Determine the [x, y] coordinate at the center of the cell enclosing the given text.  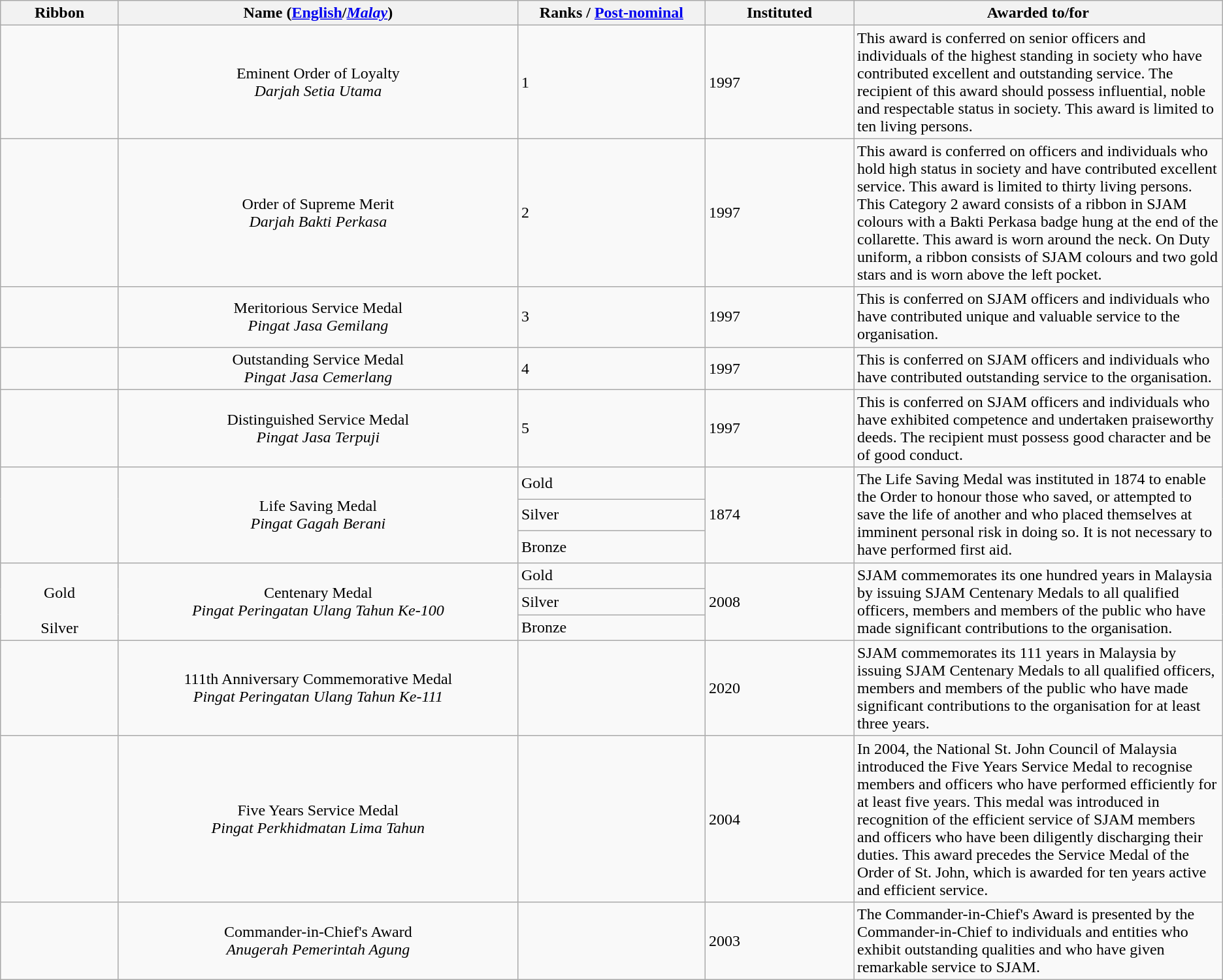
2 [611, 213]
4 [611, 368]
Awarded to/for [1037, 13]
1874 [779, 515]
Meritorious Service MedalPingat Jasa Gemilang [318, 317]
Distinguished Service MedalPingat Jasa Terpuji [318, 429]
Eminent Order of LoyaltyDarjah Setia Utama [318, 82]
3 [611, 317]
This is conferred on SJAM officers and individuals who have contributed outstanding service to the organisation. [1037, 368]
111th Anniversary Commemorative MedalPingat Peringatan Ulang Tahun Ke-111 [318, 688]
Name (English/Malay) [318, 13]
2003 [779, 941]
Five Years Service MedalPingat Perkhidmatan Lima Tahun [318, 819]
Life Saving MedalPingat Gagah Berani [318, 515]
2008 [779, 601]
Centenary MedalPingat Peringatan Ulang Tahun Ke-100 [318, 601]
2020 [779, 688]
2004 [779, 819]
Outstanding Service MedalPingat Jasa Cemerlang [318, 368]
This is conferred on SJAM officers and individuals who have contributed unique and valuable service to the organisation. [1037, 317]
Order of Supreme MeritDarjah Bakti Perkasa [318, 213]
Commander-in-Chief's AwardAnugerah Pemerintah Agung [318, 941]
1 [611, 82]
Gold Silver [60, 601]
5 [611, 429]
Instituted [779, 13]
Ranks / Post-nominal [611, 13]
Ribbon [60, 13]
